Capture the cell that displays the provided text and extract its [X, Y] central coordinate. 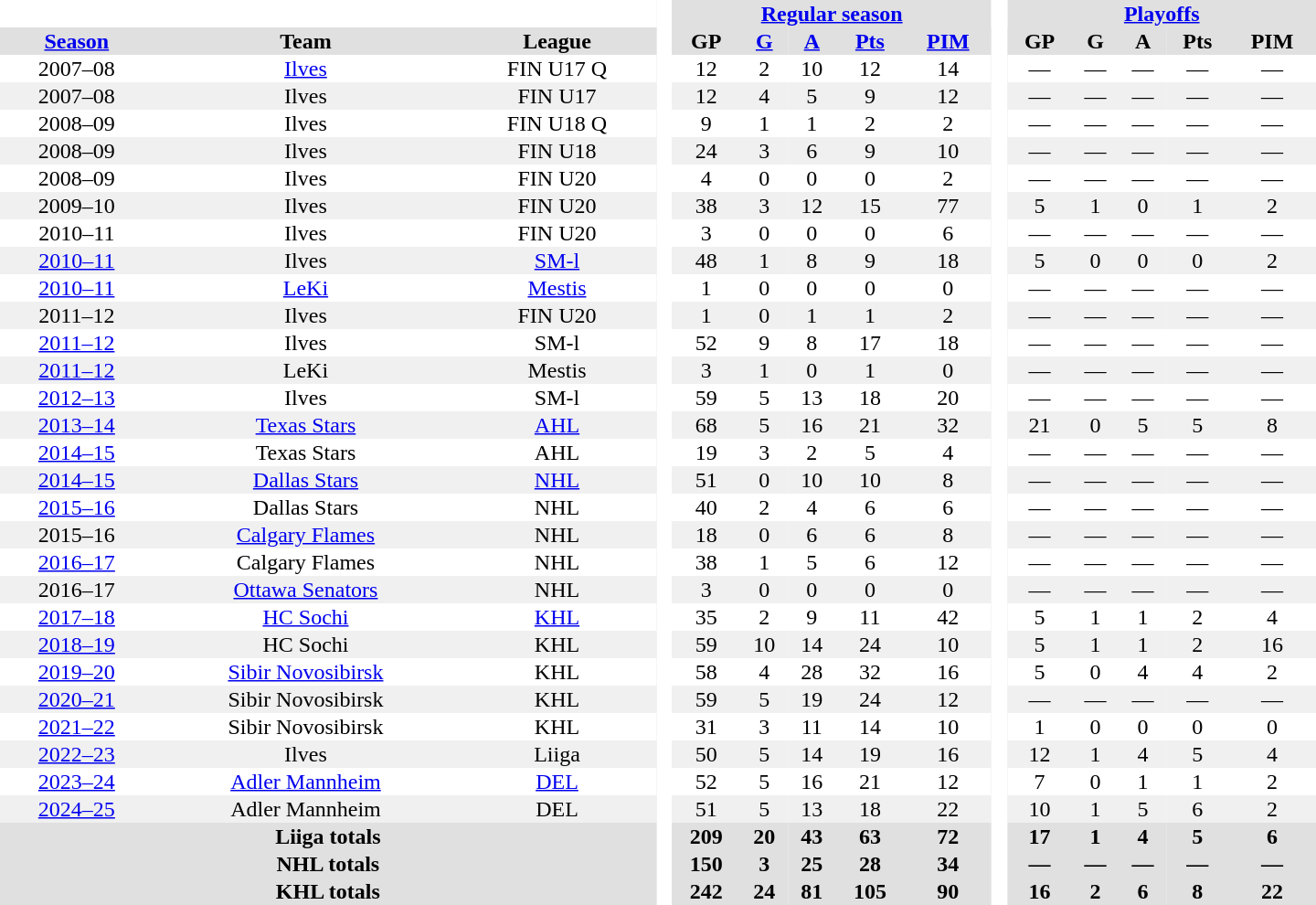
2020–21 [77, 699]
35 [706, 617]
2024–25 [77, 809]
58 [706, 672]
FIN U18 [557, 151]
Regular season [832, 14]
2018–19 [77, 644]
105 [870, 891]
72 [948, 836]
Liiga totals [328, 836]
Ottawa Senators [306, 590]
FIN U17 Q [557, 69]
209 [706, 836]
2012–13 [77, 398]
2019–20 [77, 672]
2017–18 [77, 617]
FIN U18 Q [557, 123]
15 [870, 206]
KHL totals [328, 891]
50 [706, 754]
League [557, 41]
7 [1040, 782]
Season [77, 41]
2022–23 [77, 754]
Team [306, 41]
34 [948, 864]
68 [706, 425]
48 [706, 261]
2021–22 [77, 727]
Liiga [557, 754]
150 [706, 864]
2013–14 [77, 425]
43 [812, 836]
90 [948, 891]
81 [812, 891]
2023–24 [77, 782]
2009–10 [77, 206]
Playoffs [1162, 14]
42 [948, 617]
77 [948, 206]
NHL totals [328, 864]
40 [706, 507]
242 [706, 891]
31 [706, 727]
63 [870, 836]
25 [812, 864]
FIN U17 [557, 96]
